Search for the cell housing the specified text and yield its [X, Y] center coordinate. 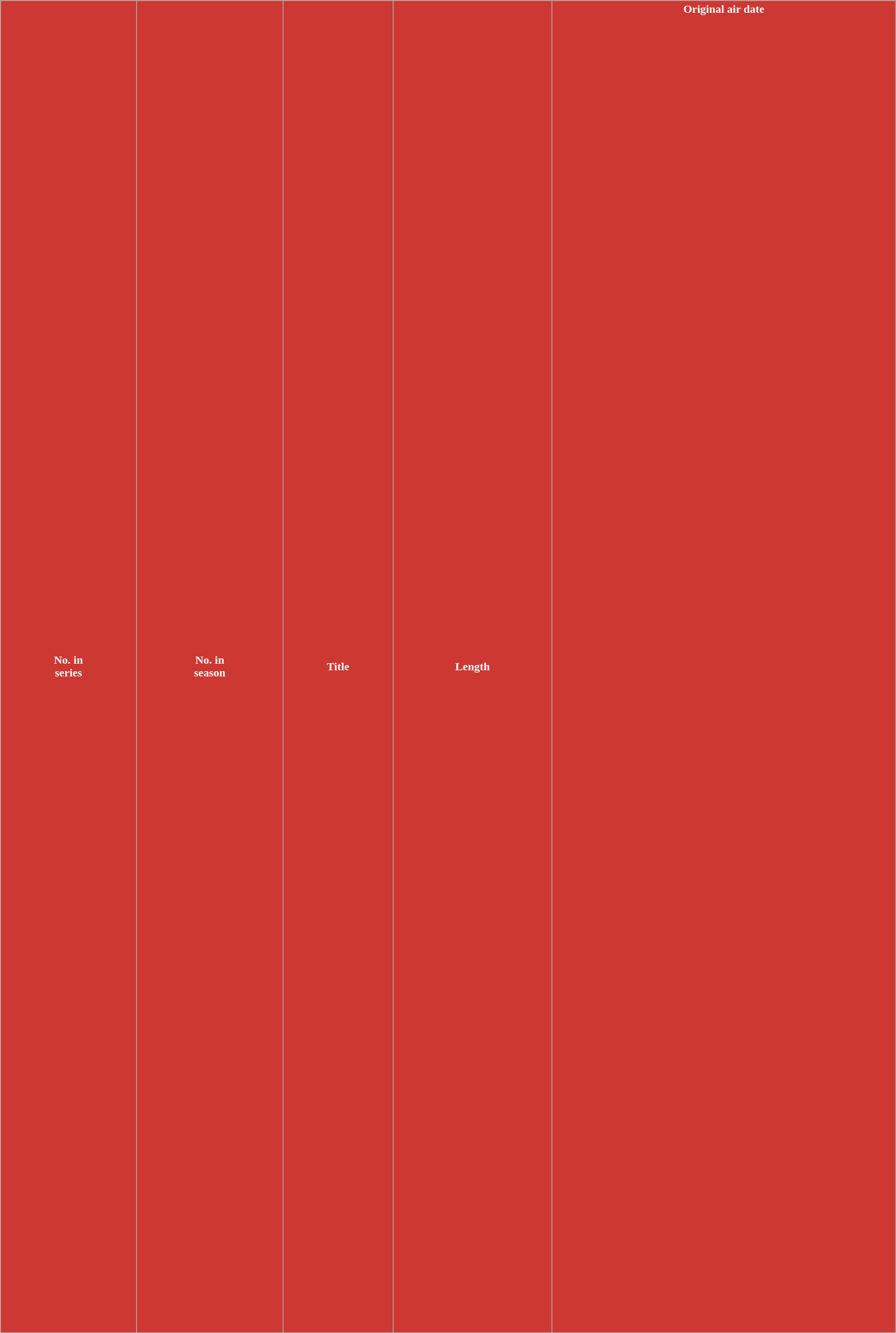
Original air date [724, 666]
Title [338, 666]
Length [473, 666]
No. inseries [69, 666]
No. inseason [210, 666]
